Determine the (x, y) coordinate at the center of the cell enclosing the given text.  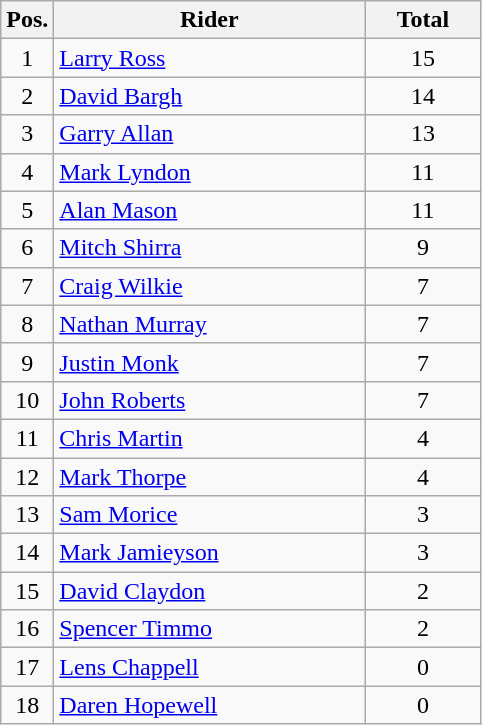
Lens Chappell (210, 667)
David Claydon (210, 591)
Mark Thorpe (210, 477)
John Roberts (210, 400)
Craig Wilkie (210, 286)
Larry Ross (210, 58)
David Bargh (210, 96)
Pos. (28, 20)
Rider (210, 20)
Justin Monk (210, 362)
1 (28, 58)
16 (28, 629)
Mitch Shirra (210, 248)
Sam Morice (210, 515)
Total (423, 20)
17 (28, 667)
10 (28, 400)
6 (28, 248)
18 (28, 705)
8 (28, 324)
Daren Hopewell (210, 705)
Spencer Timmo (210, 629)
Chris Martin (210, 438)
Alan Mason (210, 210)
Mark Lyndon (210, 172)
12 (28, 477)
5 (28, 210)
Garry Allan (210, 134)
Nathan Murray (210, 324)
Mark Jamieyson (210, 553)
